Identify which cell holds the provided text, then report its (X, Y) central coordinate. 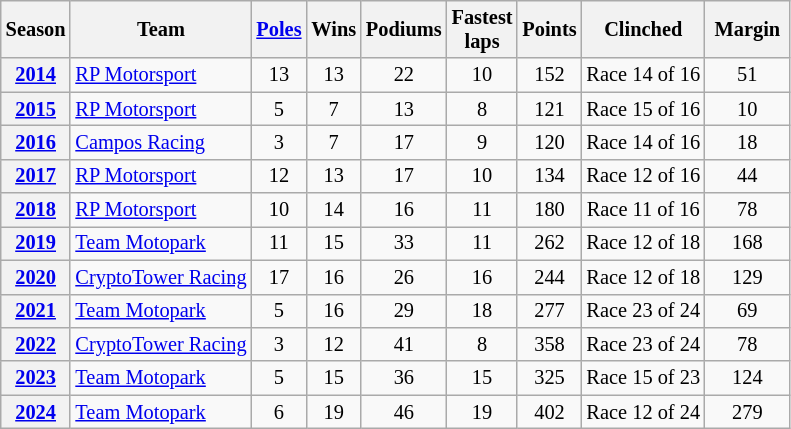
2014 (36, 75)
Race 15 of 16 (644, 109)
41 (404, 344)
277 (549, 311)
168 (748, 243)
Podiums (404, 29)
Race 12 of 16 (644, 176)
2021 (36, 311)
46 (404, 412)
44 (748, 176)
121 (549, 109)
Clinched (644, 29)
325 (549, 378)
120 (549, 142)
2022 (36, 344)
29 (404, 311)
26 (404, 277)
134 (549, 176)
2016 (36, 142)
14 (334, 210)
Race 11 of 16 (644, 210)
Fastest laps (482, 29)
262 (549, 243)
2020 (36, 277)
180 (549, 210)
2017 (36, 176)
2018 (36, 210)
Margin (748, 29)
Campos Racing (160, 142)
124 (748, 378)
152 (549, 75)
402 (549, 412)
51 (748, 75)
Race 15 of 23 (644, 378)
22 (404, 75)
2015 (36, 109)
6 (278, 412)
Poles (278, 29)
279 (748, 412)
2024 (36, 412)
Race 12 of 24 (644, 412)
36 (404, 378)
Wins (334, 29)
Points (549, 29)
2023 (36, 378)
9 (482, 142)
244 (549, 277)
33 (404, 243)
Team (160, 29)
129 (748, 277)
69 (748, 311)
358 (549, 344)
2019 (36, 243)
Season (36, 29)
